Identify which cell holds the provided text, then report its [x, y] central coordinate. 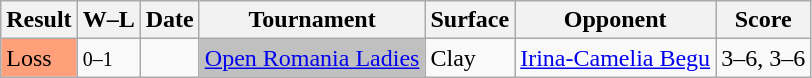
Surface [470, 20]
W–L [108, 20]
Open Romania Ladies [312, 58]
Score [764, 20]
Tournament [312, 20]
Irina-Camelia Begu [616, 58]
3–6, 3–6 [764, 58]
Loss [39, 58]
Result [39, 20]
Date [170, 20]
0–1 [108, 58]
Opponent [616, 20]
Clay [470, 58]
